Output the (X, Y) coordinate of the center of the cell containing the given text.  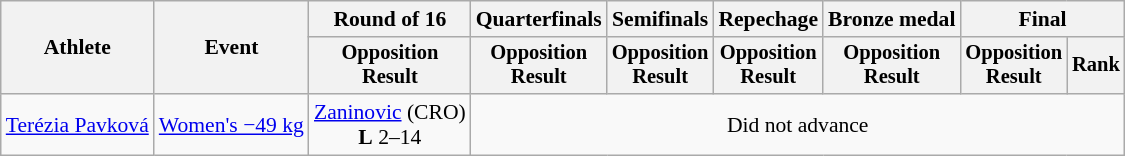
Semifinals (660, 19)
Repechage (768, 19)
Final (1042, 19)
Terézia Pavková (78, 124)
Bronze medal (892, 19)
Quarterfinals (539, 19)
Event (232, 48)
Athlete (78, 48)
Rank (1096, 66)
Round of 16 (390, 19)
Zaninovic (CRO) L 2–14 (390, 124)
Did not advance (798, 124)
Women's −49 kg (232, 124)
